Locate the cell with the specified text and output its [x, y] center coordinate. 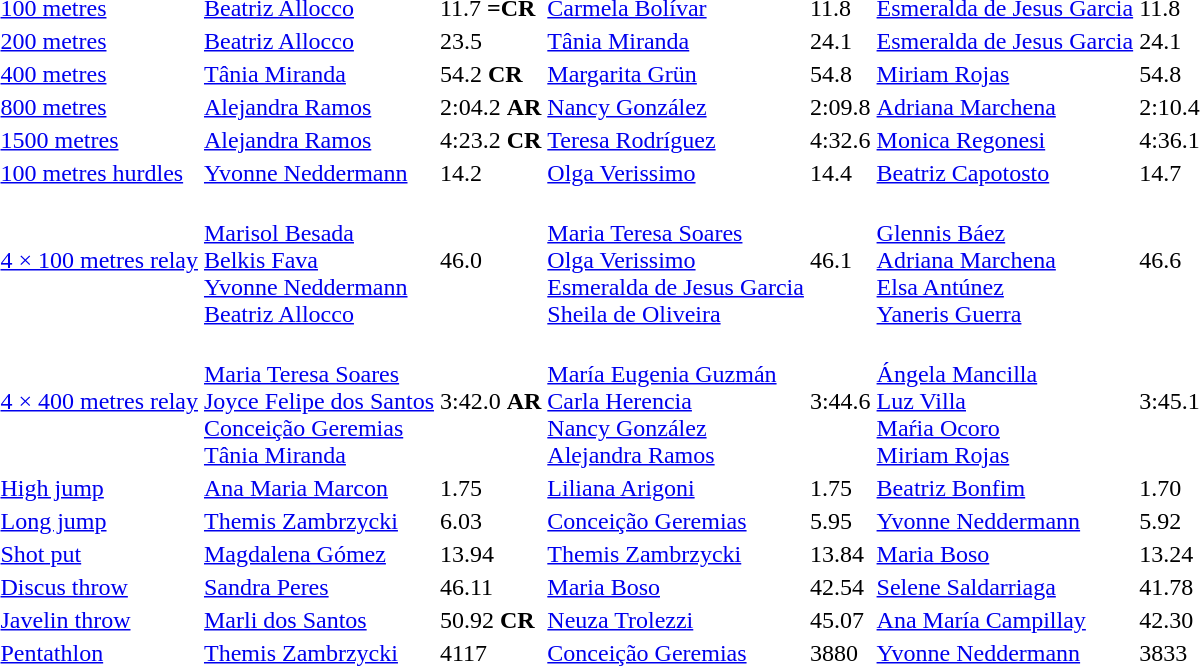
Adriana Marchena [1005, 107]
Maria Teresa SoaresOlga VerissimoEsmeralda de Jesus GarciaSheila de Oliveira [676, 260]
54.8 [840, 74]
2:09.8 [840, 107]
Ana María Campillay [1005, 620]
45.07 [840, 620]
4:32.6 [840, 140]
Marli dos Santos [318, 620]
5.95 [840, 521]
14.4 [840, 173]
Beatriz Allocco [318, 41]
Nancy González [676, 107]
Teresa Rodríguez [676, 140]
42.54 [840, 587]
Esmeralda de Jesus Garcia [1005, 41]
23.5 [490, 41]
Liliana Arigoni [676, 488]
Monica Regonesi [1005, 140]
46.0 [490, 260]
Olga Verissimo [676, 173]
María Eugenia GuzmánCarla HerenciaNancy GonzálezAlejandra Ramos [676, 401]
Magdalena Gómez [318, 554]
Ángela MancillaLuz VillaMaŕia OcoroMiriam Rojas [1005, 401]
Miriam Rojas [1005, 74]
Marisol BesadaBelkis FavaYvonne NeddermannBeatriz Allocco [318, 260]
Beatriz Bonfim [1005, 488]
3:42.0 AR [490, 401]
4:23.2 CR [490, 140]
3:44.6 [840, 401]
13.94 [490, 554]
6.03 [490, 521]
Ana Maria Marcon [318, 488]
24.1 [840, 41]
2:04.2 AR [490, 107]
Selene Saldarriaga [1005, 587]
54.2 CR [490, 74]
14.2 [490, 173]
13.84 [840, 554]
Beatriz Capotosto [1005, 173]
46.11 [490, 587]
Glennis BáezAdriana MarchenaElsa AntúnezYaneris Guerra [1005, 260]
Conceição Geremias [676, 521]
Margarita Grün [676, 74]
50.92 CR [490, 620]
Sandra Peres [318, 587]
Neuza Trolezzi [676, 620]
Maria Teresa SoaresJoyce Felipe dos SantosConceição GeremiasTânia Miranda [318, 401]
46.1 [840, 260]
